Determine the (x, y) coordinate at the center of the cell enclosing the given text.  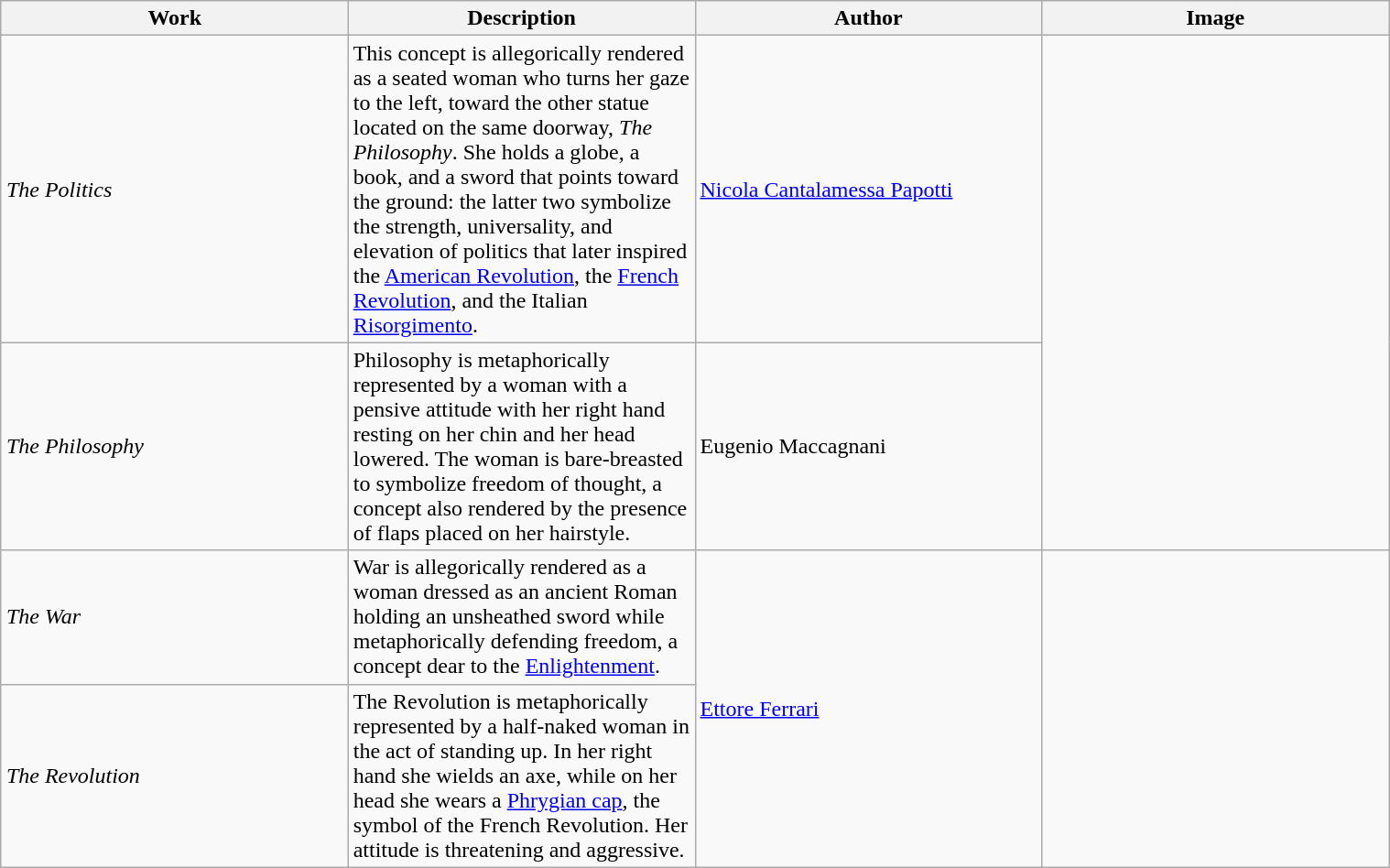
The Politics (174, 189)
Work (174, 18)
The War (174, 617)
Eugenio Maccagnani (868, 447)
Description (522, 18)
The Revolution (174, 776)
Nicola Cantalamessa Papotti (868, 189)
Image (1216, 18)
Author (868, 18)
The Philosophy (174, 447)
Ettore Ferrari (868, 709)
